Provide the (x, y) coordinate of the cell's center where the given text is located.  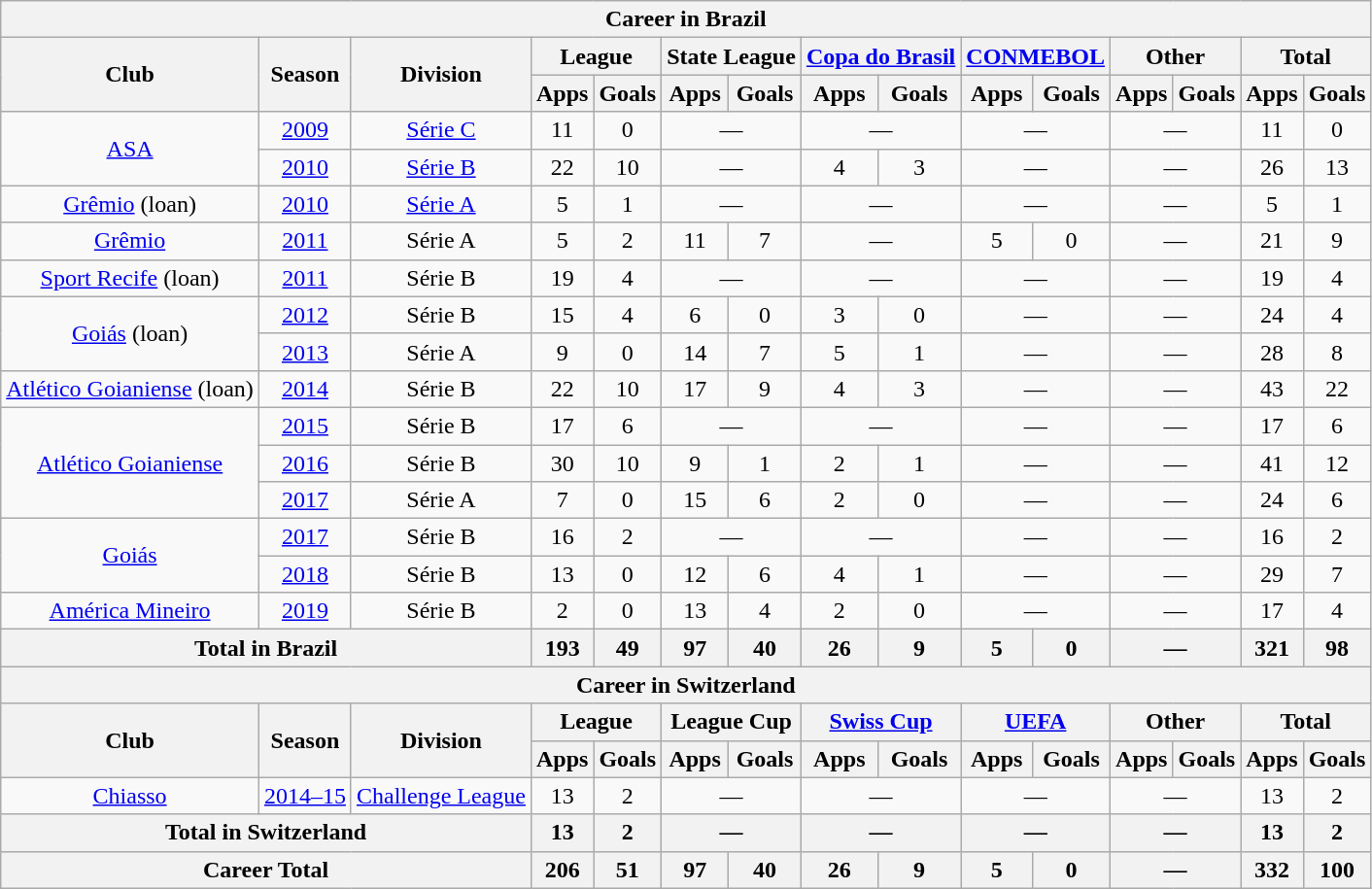
Chiasso (130, 796)
Career in Switzerland (686, 685)
Challenge League (441, 796)
América Mineiro (130, 611)
8 (1337, 352)
League Cup (732, 722)
State League (732, 56)
ASA (130, 149)
2014 (305, 389)
UEFA (1036, 722)
29 (1272, 574)
2019 (305, 611)
Career Total (266, 870)
332 (1272, 870)
193 (562, 648)
2018 (305, 574)
30 (562, 463)
2016 (305, 463)
49 (628, 648)
Grêmio (loan) (130, 204)
Goiás (loan) (130, 333)
Série C (441, 130)
Grêmio (130, 241)
Total in Brazil (266, 648)
2014–15 (305, 796)
51 (628, 870)
Swiss Cup (880, 722)
2009 (305, 130)
43 (1272, 389)
28 (1272, 352)
Copa do Brasil (880, 56)
321 (1272, 648)
Goiás (130, 556)
206 (562, 870)
2013 (305, 352)
2015 (305, 426)
Total in Switzerland (266, 833)
14 (696, 352)
21 (1272, 241)
98 (1337, 648)
Career in Brazil (686, 19)
2012 (305, 315)
Sport Recife (loan) (130, 278)
100 (1337, 870)
Atlético Goianiense (130, 462)
41 (1272, 463)
Atlético Goianiense (loan) (130, 389)
CONMEBOL (1036, 56)
